Locate the cell with the specified text and output its (X, Y) center coordinate. 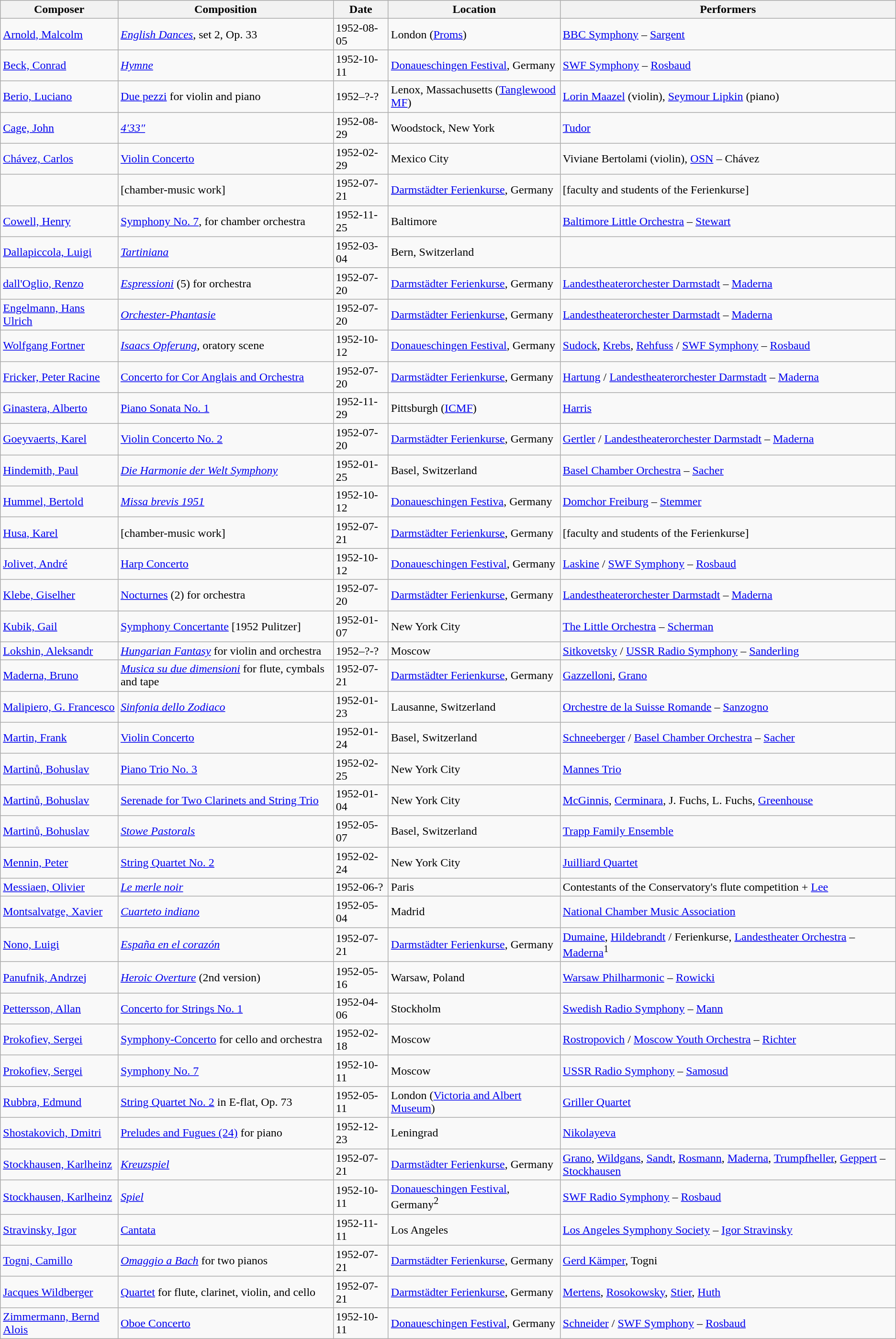
Messiaen, Olivier (59, 887)
Goeyvaerts, Karel (59, 440)
Gazzelloni, Grano (728, 675)
Hymne (225, 65)
Piano Sonata No. 1 (225, 408)
1952-05-04 (361, 912)
National Chamber Music Association (728, 912)
Dumaine, Hildebrandt / Ferienkurse, Landestheater Orchestra – Maderna1 (728, 945)
Ginastera, Alberto (59, 408)
Nikolayeva (728, 1133)
Juilliard Quartet (728, 862)
1952-02-25 (361, 769)
Jacques Wildberger (59, 1292)
dall'Oglio, Renzo (59, 284)
Beck, Conrad (59, 65)
Due pezzi for violin and piano (225, 97)
1952-01-24 (361, 738)
1952-04-06 (361, 1009)
Hungarian Fantasy for violin and orchestra (225, 651)
España en el corazón (225, 945)
1952-08-05 (361, 34)
London (Proms) (474, 34)
Husa, Karel (59, 533)
Rostropovich / Moscow Youth Orchestra – Richter (728, 1039)
Symphony Concertante [1952 Pulitzer] (225, 626)
Hummel, Bertold (59, 502)
String Quartet No. 2 in E-flat, Op. 73 (225, 1101)
Madrid (474, 912)
Sudock, Krebs, Rehfuss / SWF Symphony – Rosbaud (728, 346)
SWF Radio Symphony – Rosbaud (728, 1197)
1952-02-29 (361, 159)
Paris (474, 887)
1952-05-07 (361, 831)
Oboe Concerto (225, 1323)
Donaueschingen Festival, Germany2 (474, 1197)
1952-02-24 (361, 862)
Concerto for Strings No. 1 (225, 1009)
The Little Orchestra – Scherman (728, 626)
Die Harmonie der Welt Symphony (225, 470)
Malipiero, G. Francesco (59, 707)
Pittsburgh (ICMF) (474, 408)
Harp Concerto (225, 564)
Sitkovetsky / USSR Radio Symphony – Sanderling (728, 651)
Le merle noir (225, 887)
Composition (225, 10)
Wolfgang Fortner (59, 346)
Composer (59, 10)
Montsalvatge, Xavier (59, 912)
1952-02-18 (361, 1039)
4′33″ (225, 127)
Gertler / Landestheaterorchester Darmstadt – Maderna (728, 440)
BBC Symphony – Sargent (728, 34)
Dallapiccola, Luigi (59, 252)
Warsaw, Poland (474, 977)
1952-01-04 (361, 800)
Orchester-Phantasie (225, 314)
Nocturnes (2) for orchestra (225, 595)
Concerto for Cor Anglais and Orchestra (225, 376)
Baltimore Little Orchestra – Stewart (728, 221)
Preludes and Fugues (24) for piano (225, 1133)
1952-08-29 (361, 127)
Griller Quartet (728, 1101)
Los Angeles (474, 1230)
Swedish Radio Symphony – Mann (728, 1009)
Laskine / SWF Symphony – Rosbaud (728, 564)
Orchestre de la Suisse Romande – Sanzogno (728, 707)
Lausanne, Switzerland (474, 707)
Jolivet, André (59, 564)
Shostakovich, Dmitri (59, 1133)
Espressioni (5) for orchestra (225, 284)
Leningrad (474, 1133)
Kubik, Gail (59, 626)
Contestants of the Conservatory's flute competition + Lee (728, 887)
Stockholm (474, 1009)
1952-05-16 (361, 977)
Lorin Maazel (violin), Seymour Lipkin (piano) (728, 97)
1952-12-23 (361, 1133)
Omaggio a Bach for two pianos (225, 1260)
Harris (728, 408)
Violin Concerto No. 2 (225, 440)
1952-01-07 (361, 626)
Serenade for Two Clarinets and String Trio (225, 800)
Location (474, 10)
USSR Radio Symphony – Samosud (728, 1071)
Quartet for flute, clarinet, violin, and cello (225, 1292)
Pettersson, Allan (59, 1009)
Schneeberger / Basel Chamber Orchestra – Sacher (728, 738)
Arnold, Malcolm (59, 34)
Musica su due dimensioni for flute, cymbals and tape (225, 675)
Los Angeles Symphony Society – Igor Stravinsky (728, 1230)
Symphony-Concerto for cello and orchestra (225, 1039)
Cage, John (59, 127)
Kreuzspiel (225, 1165)
Engelmann, Hans Ulrich (59, 314)
Martin, Frank (59, 738)
London (Victoria and Albert Museum) (474, 1101)
Rubbra, Edmund (59, 1101)
McGinnis, Cerminara, J. Fuchs, L. Fuchs, Greenhouse (728, 800)
Woodstock, New York (474, 127)
1952-11-11 (361, 1230)
Trapp Family Ensemble (728, 831)
Performers (728, 10)
Mannes Trio (728, 769)
Cuarteto indiano (225, 912)
Domchor Freiburg – Stemmer (728, 502)
Gerd Kämper, Togni (728, 1260)
Chávez, Carlos (59, 159)
Grano, Wildgans, Sandt, Rosmann, Maderna, Trumpfheller, Geppert – Stockhausen (728, 1165)
Sinfonia dello Zodiaco (225, 707)
Viviane Bertolami (violin), OSN – Chávez (728, 159)
Spiel (225, 1197)
1952-05-11 (361, 1101)
1952-06-? (361, 887)
Stowe Pastorals (225, 831)
English Dances, set 2, Op. 33 (225, 34)
Cowell, Henry (59, 221)
Maderna, Bruno (59, 675)
Isaacs Opferung, oratory scene (225, 346)
Stravinsky, Igor (59, 1230)
Missa brevis 1951 (225, 502)
Mertens, Rosokowsky, Stier, Huth (728, 1292)
String Quartet No. 2 (225, 862)
Berio, Luciano (59, 97)
1952-01-23 (361, 707)
Baltimore (474, 221)
1952-11-29 (361, 408)
Mexico City (474, 159)
Schneider / SWF Symphony – Rosbaud (728, 1323)
Mennin, Peter (59, 862)
Hartung / Landestheaterorchester Darmstadt – Maderna (728, 376)
1952-03-04 (361, 252)
Lenox, Massachusetts (Tanglewood MF) (474, 97)
Symphony No. 7, for chamber orchestra (225, 221)
Tartiniana (225, 252)
Cantata (225, 1230)
Panufnik, Andrzej (59, 977)
Bern, Switzerland (474, 252)
Klebe, Giselher (59, 595)
Nono, Luigi (59, 945)
Donaueschingen Festiva, Germany (474, 502)
Fricker, Peter Racine (59, 376)
Togni, Camillo (59, 1260)
Zimmermann, Bernd Alois (59, 1323)
Hindemith, Paul (59, 470)
Heroic Overture (2nd version) (225, 977)
1952-01-25 (361, 470)
Lokshin, Aleksandr (59, 651)
Tudor (728, 127)
Date (361, 10)
Basel Chamber Orchestra – Sacher (728, 470)
Warsaw Philharmonic – Rowicki (728, 977)
Symphony No. 7 (225, 1071)
SWF Symphony – Rosbaud (728, 65)
Piano Trio No. 3 (225, 769)
1952-11-25 (361, 221)
